Output the (X, Y) coordinate of the center of the cell containing the given text.  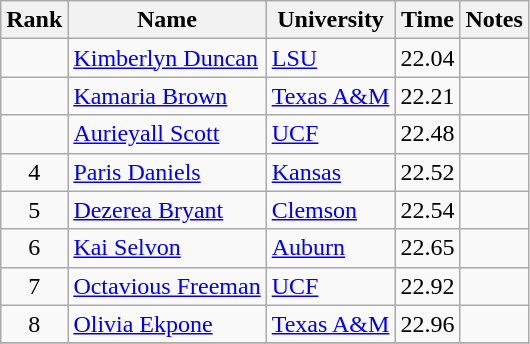
Aurieyall Scott (167, 134)
Kai Selvon (167, 248)
Olivia Ekpone (167, 324)
Paris Daniels (167, 172)
Notes (494, 20)
Kamaria Brown (167, 96)
22.65 (428, 248)
22.54 (428, 210)
Rank (34, 20)
Name (167, 20)
22.48 (428, 134)
7 (34, 286)
Time (428, 20)
22.96 (428, 324)
Kansas (330, 172)
5 (34, 210)
University (330, 20)
LSU (330, 58)
22.21 (428, 96)
22.52 (428, 172)
22.92 (428, 286)
Kimberlyn Duncan (167, 58)
4 (34, 172)
22.04 (428, 58)
Dezerea Bryant (167, 210)
Auburn (330, 248)
6 (34, 248)
8 (34, 324)
Clemson (330, 210)
Octavious Freeman (167, 286)
